Search for the cell housing the specified text and yield its (X, Y) center coordinate. 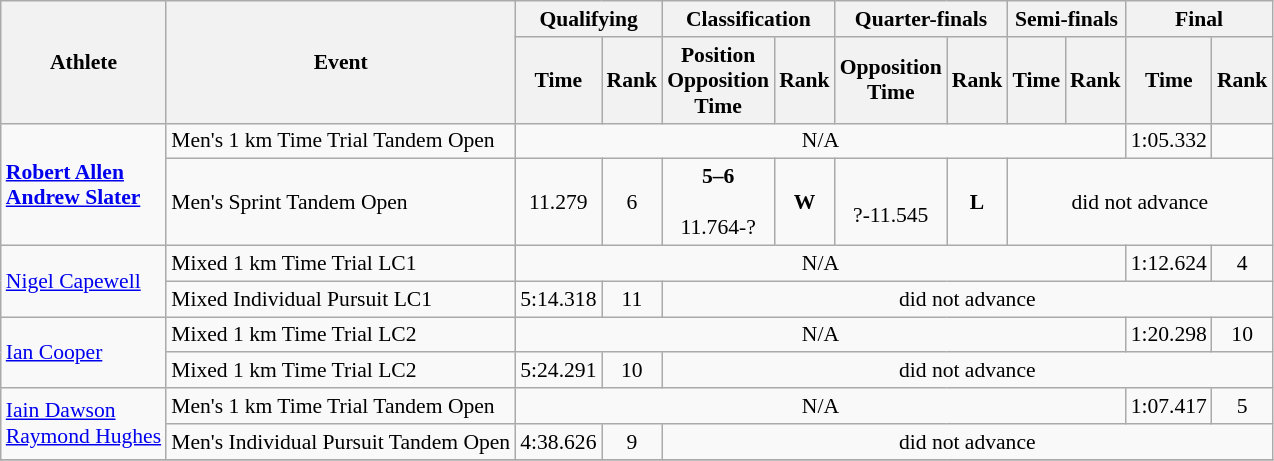
Men's Individual Pursuit Tandem Open (340, 442)
Final (1200, 19)
5 (1242, 406)
11.279 (558, 202)
Ian Cooper (84, 352)
Mixed Individual Pursuit LC1 (340, 299)
Classification (748, 19)
Athlete (84, 62)
Robert AllenAndrew Slater (84, 184)
5:14.318 (558, 299)
L (978, 202)
Men's Sprint Tandem Open (340, 202)
PositionOppositionTime (718, 80)
OppositionTime (891, 80)
Qualifying (588, 19)
Iain DawsonRaymond Hughes (84, 424)
Quarter-finals (922, 19)
4 (1242, 264)
11 (632, 299)
1:20.298 (1169, 335)
1:12.624 (1169, 264)
Mixed 1 km Time Trial LC1 (340, 264)
Semi-finals (1066, 19)
5–6 11.764-? (718, 202)
Event (340, 62)
6 (632, 202)
5:24.291 (558, 371)
Nigel Capewell (84, 282)
4:38.626 (558, 442)
1:05.332 (1169, 141)
9 (632, 442)
1:07.417 (1169, 406)
W (804, 202)
?-11.545 (891, 202)
